Search for the cell housing the specified text and yield its [X, Y] center coordinate. 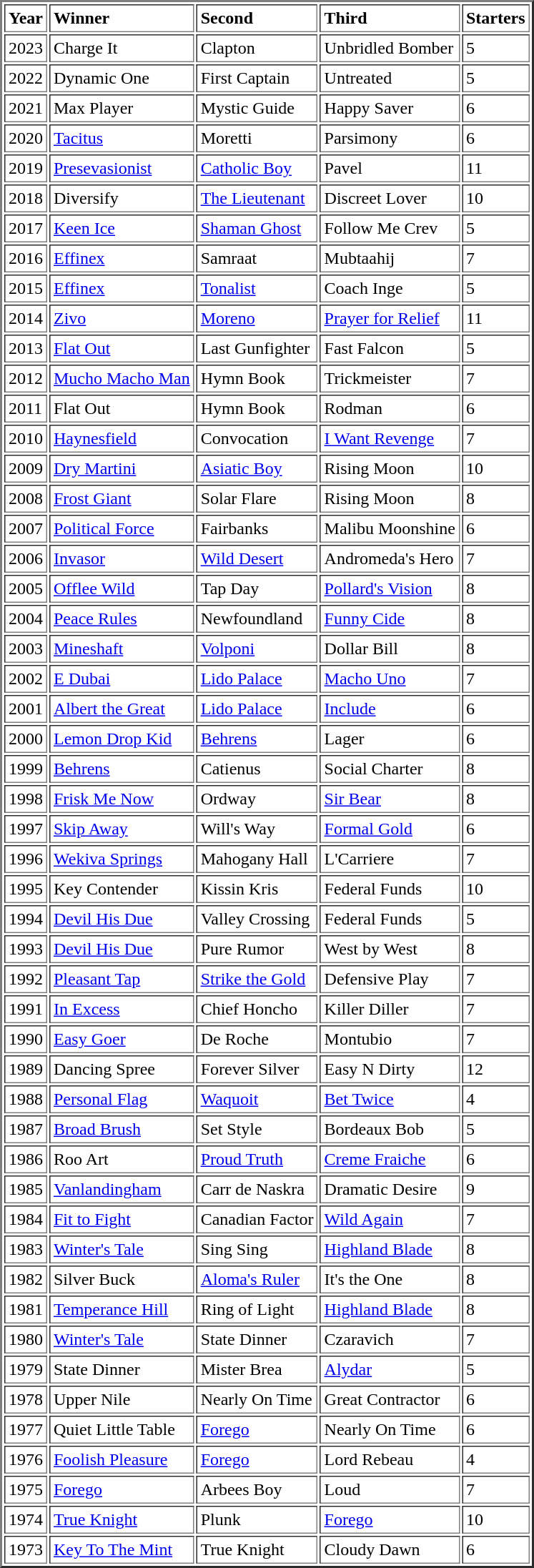
Tacitus [122, 139]
2015 [26, 289]
1997 [26, 829]
Sing Sing [257, 1250]
1978 [26, 1400]
Key Contender [122, 889]
Easy Goer [122, 1040]
1981 [26, 1310]
Pure Rumor [257, 950]
Key To The Mint [122, 1550]
Prayer for Relief [390, 319]
Dry Martini [122, 469]
Lord Rebeau [390, 1460]
2008 [26, 499]
Quiet Little Table [122, 1430]
Mineshaft [122, 649]
2022 [26, 79]
1998 [26, 799]
Keen Ice [122, 229]
I Want Revenge [390, 439]
Wild Again [390, 1220]
Silver Buck [122, 1280]
Mystic Guide [257, 109]
Funny Cide [390, 619]
Asiatic Boy [257, 469]
Great Contractor [390, 1400]
Max Player [122, 109]
Catienus [257, 769]
Volponi [257, 649]
Untreated [390, 79]
Dynamic One [122, 79]
Fairbanks [257, 529]
Sir Bear [390, 799]
1975 [26, 1490]
2000 [26, 739]
Clapton [257, 49]
Killer Diller [390, 1010]
Rodman [390, 409]
1980 [26, 1340]
2010 [26, 439]
Shaman Ghost [257, 229]
2009 [26, 469]
Tonalist [257, 289]
Unbridled Bomber [390, 49]
1993 [26, 950]
2023 [26, 49]
Dramatic Desire [390, 1190]
1986 [26, 1160]
9 [496, 1190]
Macho Uno [390, 679]
2019 [26, 169]
Trickmeister [390, 379]
1982 [26, 1280]
Bet Twice [390, 1100]
1977 [26, 1430]
Foolish Pleasure [122, 1460]
Dancing Spree [122, 1070]
Cloudy Dawn [390, 1550]
Tap Day [257, 589]
2021 [26, 109]
2013 [26, 349]
De Roche [257, 1040]
Second [257, 19]
Haynesfield [122, 439]
The Lieutenant [257, 199]
Follow Me Crev [390, 229]
Canadian Factor [257, 1220]
L'Carriere [390, 859]
Strike the Gold [257, 980]
Wild Desert [257, 559]
Mahogany Hall [257, 859]
1992 [26, 980]
Social Charter [390, 769]
1996 [26, 859]
1995 [26, 889]
Lemon Drop Kid [122, 739]
Will's Way [257, 829]
Ring of Light [257, 1310]
Discreet Lover [390, 199]
1990 [26, 1040]
1974 [26, 1520]
1979 [26, 1370]
2017 [26, 229]
1988 [26, 1100]
2018 [26, 199]
Samraat [257, 259]
1973 [26, 1550]
1976 [26, 1460]
Roo Art [122, 1160]
Set Style [257, 1130]
2014 [26, 319]
Skip Away [122, 829]
2005 [26, 589]
Year [26, 19]
Peace Rules [122, 619]
Moreno [257, 319]
Fit to Fight [122, 1220]
Happy Saver [390, 109]
Alydar [390, 1370]
Pavel [390, 169]
1999 [26, 769]
Aloma's Ruler [257, 1280]
Broad Brush [122, 1130]
2001 [26, 709]
Montubio [390, 1040]
Solar Flare [257, 499]
Last Gunfighter [257, 349]
Third [390, 19]
Frisk Me Now [122, 799]
Defensive Play [390, 980]
Dollar Bill [390, 649]
2020 [26, 139]
Loud [390, 1490]
2012 [26, 379]
Forever Silver [257, 1070]
Presevasionist [122, 169]
Catholic Boy [257, 169]
Ordway [257, 799]
Mister Brea [257, 1370]
2004 [26, 619]
Malibu Moonshine [390, 529]
E Dubai [122, 679]
Andromeda's Hero [390, 559]
Vanlandingham [122, 1190]
1983 [26, 1250]
It's the One [390, 1280]
Plunk [257, 1520]
Diversify [122, 199]
1985 [26, 1190]
Albert the Great [122, 709]
Charge It [122, 49]
Upper Nile [122, 1400]
1989 [26, 1070]
In Excess [122, 1010]
Pollard's Vision [390, 589]
Parsimony [390, 139]
2003 [26, 649]
1987 [26, 1130]
Fast Falcon [390, 349]
Political Force [122, 529]
Valley Crossing [257, 919]
Mucho Macho Man [122, 379]
Personal Flag [122, 1100]
Chief Honcho [257, 1010]
Zivo [122, 319]
Czaravich [390, 1340]
Include [390, 709]
1991 [26, 1010]
Waquoit [257, 1100]
1994 [26, 919]
2007 [26, 529]
1984 [26, 1220]
Creme Fraiche [390, 1160]
Convocation [257, 439]
Carr de Naskra [257, 1190]
Formal Gold [390, 829]
Winner [122, 19]
Temperance Hill [122, 1310]
Proud Truth [257, 1160]
12 [496, 1070]
Mubtaahij [390, 259]
Invasor [122, 559]
Frost Giant [122, 499]
Pleasant Tap [122, 980]
2011 [26, 409]
Newfoundland [257, 619]
Starters [496, 19]
First Captain [257, 79]
2002 [26, 679]
Moretti [257, 139]
Bordeaux Bob [390, 1130]
Wekiva Springs [122, 859]
2016 [26, 259]
Kissin Kris [257, 889]
West by West [390, 950]
2006 [26, 559]
Arbees Boy [257, 1490]
Easy N Dirty [390, 1070]
Lager [390, 739]
Coach Inge [390, 289]
Offlee Wild [122, 589]
